Detect which cell encompasses the target text, then output its [x, y] center coordinate. 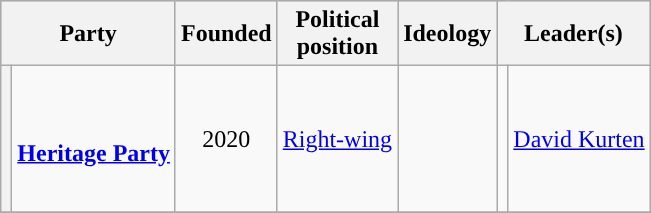
David Kurten [579, 139]
Right-wing [337, 139]
Party [88, 34]
Politicalposition [337, 34]
Heritage Party [94, 139]
Ideology [448, 34]
Founded [226, 34]
2020 [226, 139]
Leader(s) [574, 34]
